Return [X, Y] of the center of cell containing provided text 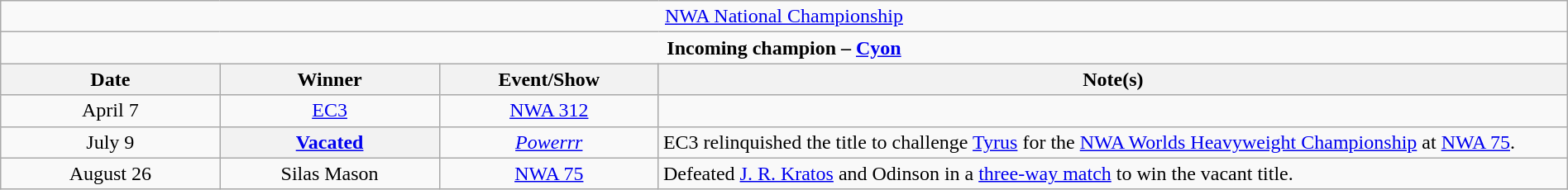
NWA 312 [549, 111]
NWA 75 [549, 173]
Event/Show [549, 79]
Defeated J. R. Kratos and Odinson in a three-way match to win the vacant title. [1113, 173]
July 9 [111, 142]
Powerrr [549, 142]
April 7 [111, 111]
Incoming champion – Cyon [784, 48]
Vacated [329, 142]
EC3 relinquished the title to challenge Tyrus for the NWA Worlds Heavyweight Championship at NWA 75. [1113, 142]
Date [111, 79]
Silas Mason [329, 173]
Note(s) [1113, 79]
August 26 [111, 173]
Winner [329, 79]
EC3 [329, 111]
NWA National Championship [784, 17]
